Scan for the cell matching the given text and deliver its [x, y] coordinate at center. 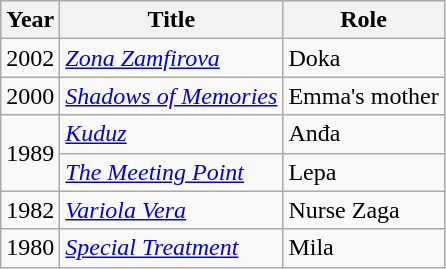
Role [364, 20]
Year [30, 20]
Variola Vera [172, 210]
Lepa [364, 172]
Zona Zamfirova [172, 58]
1989 [30, 153]
2000 [30, 96]
Emma's mother [364, 96]
2002 [30, 58]
Title [172, 20]
Special Treatment [172, 248]
Shadows of Memories [172, 96]
Doka [364, 58]
Kuduz [172, 134]
Anđa [364, 134]
1982 [30, 210]
1980 [30, 248]
Nurse Zaga [364, 210]
The Meeting Point [172, 172]
Mila [364, 248]
